Provide the (X, Y) coordinate of the cell's center where the given text is located.  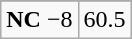
60.5 (104, 20)
NC −8 (40, 20)
